Extract the [x, y] coordinate from the center of the cell holding the provided text.  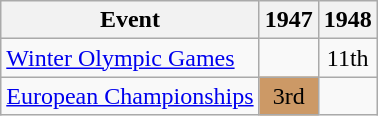
Event [130, 20]
11th [348, 58]
European Championships [130, 96]
1947 [288, 20]
1948 [348, 20]
3rd [288, 96]
Winter Olympic Games [130, 58]
